Identify which cell holds the provided text, then report its [X, Y] central coordinate. 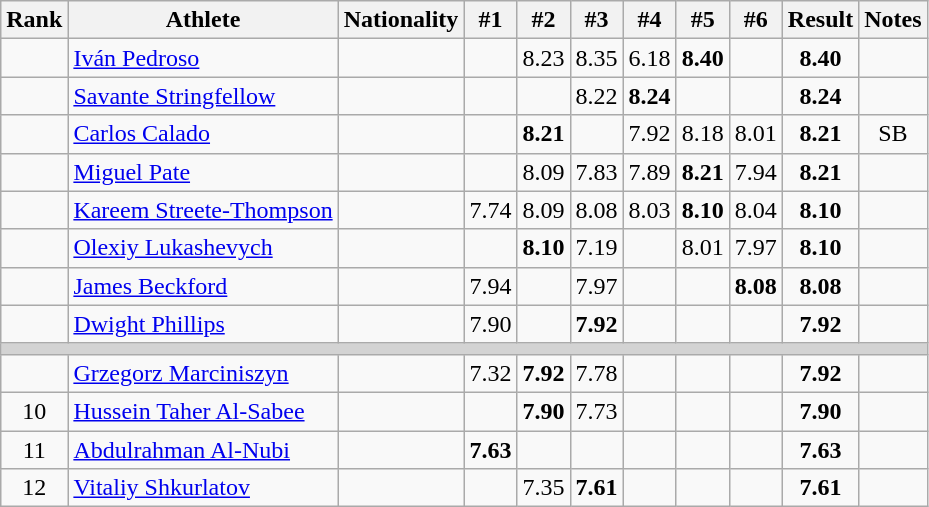
#2 [544, 20]
7.73 [596, 411]
SB [893, 134]
Abdulrahman Al-Nubi [203, 449]
Carlos Calado [203, 134]
#3 [596, 20]
Grzegorz Marciniszyn [203, 373]
7.89 [650, 172]
#1 [490, 20]
Miguel Pate [203, 172]
Rank [34, 20]
11 [34, 449]
7.83 [596, 172]
7.19 [596, 248]
Vitaliy Shkurlatov [203, 488]
8.04 [756, 210]
7.78 [596, 373]
10 [34, 411]
Notes [893, 20]
8.03 [650, 210]
8.18 [702, 134]
8.23 [544, 58]
James Beckford [203, 286]
Kareem Streete-Thompson [203, 210]
6.18 [650, 58]
#6 [756, 20]
8.22 [596, 96]
Iván Pedroso [203, 58]
Hussein Taher Al-Sabee [203, 411]
Athlete [203, 20]
#4 [650, 20]
#5 [702, 20]
7.35 [544, 488]
Savante Stringfellow [203, 96]
Dwight Phillips [203, 324]
8.35 [596, 58]
7.74 [490, 210]
Nationality [401, 20]
Olexiy Lukashevych [203, 248]
12 [34, 488]
7.32 [490, 373]
Result [820, 20]
